Scan for the cell matching the given text and deliver its [x, y] coordinate at center. 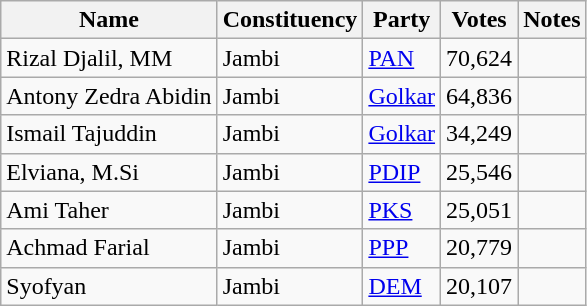
25,546 [480, 172]
Notes [552, 20]
PAN [402, 58]
64,836 [480, 96]
PDIP [402, 172]
Syofyan [109, 286]
Party [402, 20]
70,624 [480, 58]
Ami Taher [109, 210]
20,107 [480, 286]
Rizal Djalil, MM [109, 58]
Ismail Tajuddin [109, 134]
20,779 [480, 248]
DEM [402, 286]
Achmad Farial [109, 248]
PKS [402, 210]
34,249 [480, 134]
25,051 [480, 210]
Name [109, 20]
Antony Zedra Abidin [109, 96]
Votes [480, 20]
Elviana, M.Si [109, 172]
PPP [402, 248]
Constituency [290, 20]
